Output the (x, y) coordinate of the center of the cell containing the given text.  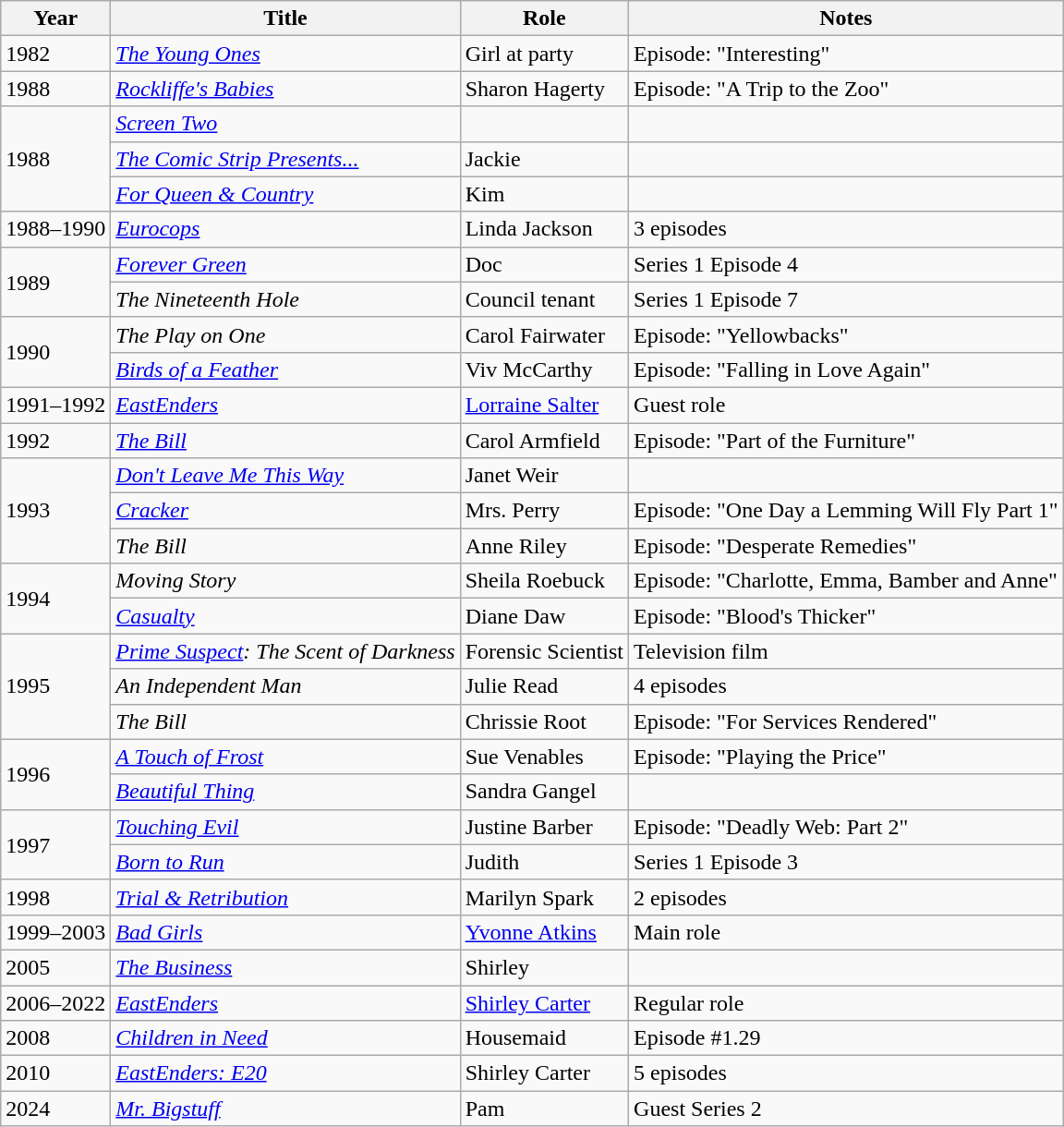
Touching Evil (285, 827)
The Young Ones (285, 54)
Episode: "One Day a Lemming Will Fly Part 1" (846, 511)
Girl at party (544, 54)
Episode #1.29 (846, 1038)
Yvonne Atkins (544, 932)
1999–2003 (55, 932)
Children in Need (285, 1038)
An Independent Man (285, 686)
2008 (55, 1038)
Jackie (544, 159)
1982 (55, 54)
2006–2022 (55, 1002)
Council tenant (544, 299)
Trial & Retribution (285, 897)
Viv McCarthy (544, 370)
Pam (544, 1109)
The Comic Strip Presents... (285, 159)
1992 (55, 441)
Title (285, 18)
Julie Read (544, 686)
Episode: "Falling in Love Again" (846, 370)
1994 (55, 599)
Regular role (846, 1002)
Series 1 Episode 7 (846, 299)
Notes (846, 18)
Series 1 Episode 3 (846, 862)
Sheila Roebuck (544, 581)
Sharon Hagerty (544, 89)
Justine Barber (544, 827)
EastEnders: E20 (285, 1073)
Series 1 Episode 4 (846, 264)
Episode: "Blood's Thicker" (846, 616)
Main role (846, 932)
1991–1992 (55, 405)
Carol Armfield (544, 441)
Prime Suspect: The Scent of Darkness (285, 651)
Kim (544, 194)
1993 (55, 511)
Episode: "A Trip to the Zoo" (846, 89)
Guest Series 2 (846, 1109)
4 episodes (846, 686)
Screen Two (285, 124)
Episode: "Part of the Furniture" (846, 441)
Moving Story (285, 581)
Episode: "Desperate Remedies" (846, 546)
Linda Jackson (544, 229)
Mrs. Perry (544, 511)
1998 (55, 897)
1997 (55, 844)
1990 (55, 352)
A Touch of Frost (285, 757)
Sue Venables (544, 757)
Judith (544, 862)
Shirley (544, 967)
2024 (55, 1109)
Casualty (285, 616)
2010 (55, 1073)
Episode: "Deadly Web: Part 2" (846, 827)
5 episodes (846, 1073)
For Queen & Country (285, 194)
2005 (55, 967)
Episode: "Interesting" (846, 54)
2 episodes (846, 897)
Eurocops (285, 229)
Forever Green (285, 264)
Don't Leave Me This Way (285, 476)
Forensic Scientist (544, 651)
Episode: "Yellowbacks" (846, 334)
Marilyn Spark (544, 897)
Born to Run (285, 862)
Rockliffe's Babies (285, 89)
Role (544, 18)
Year (55, 18)
Birds of a Feather (285, 370)
Anne Riley (544, 546)
Episode: "For Services Rendered" (846, 721)
1995 (55, 686)
3 episodes (846, 229)
1988–1990 (55, 229)
1989 (55, 282)
Bad Girls (285, 932)
Doc (544, 264)
Carol Fairwater (544, 334)
The Business (285, 967)
1996 (55, 774)
Housemaid (544, 1038)
Mr. Bigstuff (285, 1109)
Cracker (285, 511)
Episode: "Playing the Price" (846, 757)
Lorraine Salter (544, 405)
Diane Daw (544, 616)
Chrissie Root (544, 721)
Sandra Gangel (544, 792)
The Play on One (285, 334)
Janet Weir (544, 476)
Guest role (846, 405)
Episode: "Charlotte, Emma, Bamber and Anne" (846, 581)
Television film (846, 651)
Beautiful Thing (285, 792)
The Nineteenth Hole (285, 299)
